Output the (x, y) coordinate of the center of the cell containing the given text.  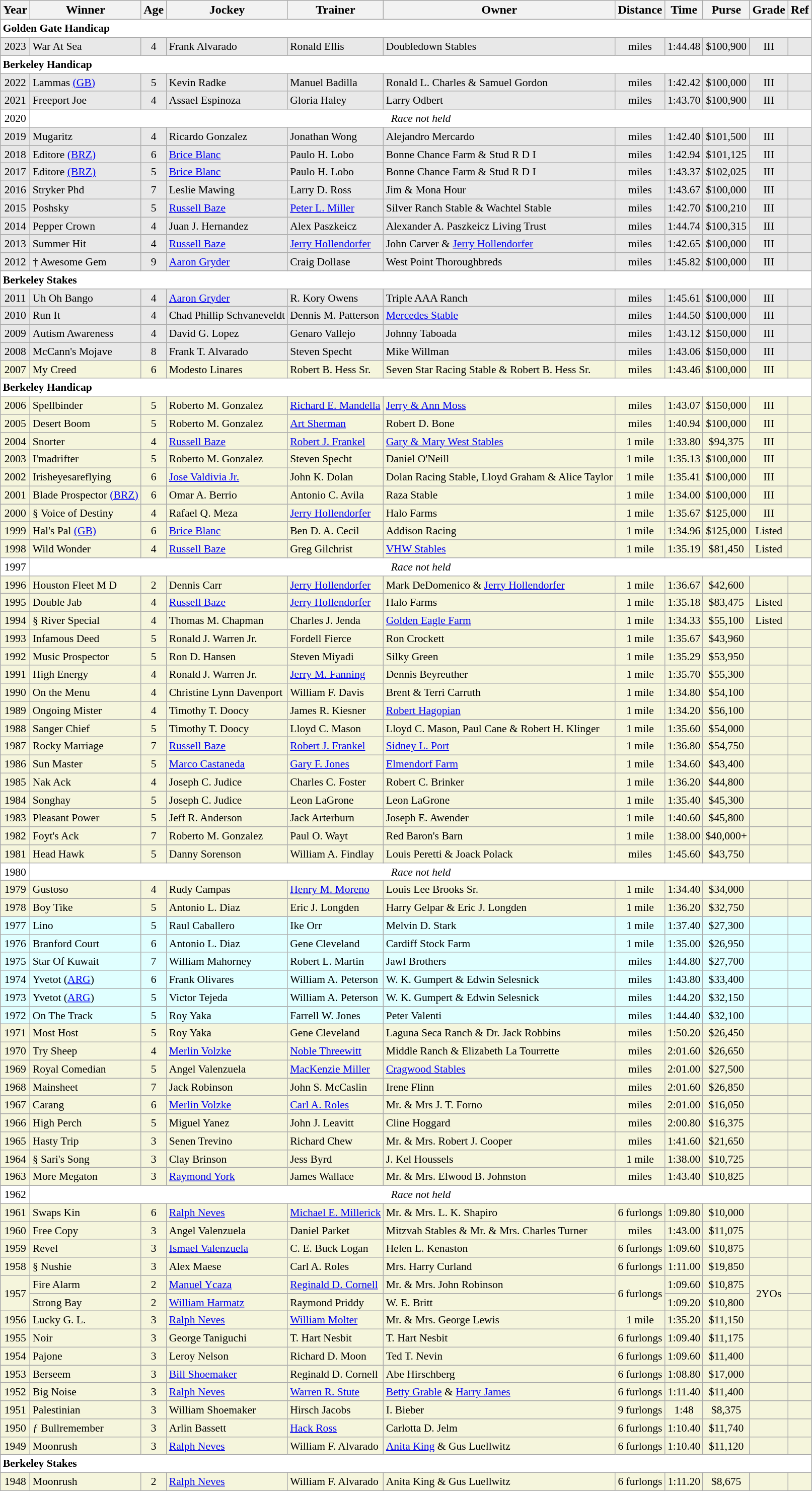
Charles C. Foster (335, 782)
I'madrifter (86, 459)
Ongoing Mister (86, 711)
1970 (15, 1051)
Daniel Parket (335, 1231)
$10,800 (726, 1302)
Carang (86, 1105)
1:44.40 (684, 1015)
2YOs (769, 1293)
Bill Shoemaker (227, 1374)
Frank Alvarado (227, 46)
Dennis Beyreuther (499, 674)
Johnny Taboada (499, 333)
Robert Hagopian (499, 711)
Raymond York (227, 1177)
2015 (15, 208)
$21,650 (726, 1141)
John S. McCaslin (335, 1087)
1:42.65 (684, 244)
$8,375 (726, 1410)
1:34.80 (684, 692)
1:09.40 (684, 1338)
Sun Master (86, 764)
2018 (15, 154)
$45,300 (726, 800)
$44,800 (726, 782)
Star Of Kuwait (86, 961)
Joseph E. Awender (499, 818)
Revel (86, 1248)
Jonathan Wong (335, 136)
$40,000+ (726, 836)
Time (684, 10)
1:35.41 (684, 477)
1992 (15, 657)
Warren R. Stute (335, 1392)
Rocky Marriage (86, 746)
Jawl Brothers (499, 961)
Gary F. Jones (335, 764)
Fire Alarm (86, 1285)
Branford Court (86, 944)
1:42.70 (684, 208)
Dennis Carr (227, 585)
Peter L. Miller (335, 208)
2003 (15, 459)
$11,150 (726, 1320)
Richard E. Mandella (335, 405)
Rafael Q. Meza (227, 513)
1:35.70 (684, 674)
Greg Gilchrist (335, 549)
1:45.61 (684, 298)
Pajone (86, 1356)
Jess Byrd (335, 1159)
1972 (15, 1015)
Modesto Linares (227, 370)
Laguna Seca Ranch & Dr. Jack Robbins (499, 1033)
2007 (15, 370)
Gloria Haley (335, 100)
Cline Hoggard (499, 1123)
On the Menu (86, 692)
$34,000 (726, 890)
2:00.80 (684, 1123)
2000 (15, 513)
Gary & Mary West Stables (499, 441)
Mainsheet (86, 1087)
Red Baron's Barn (499, 836)
Larry Odbert (499, 100)
Paul O. Wayt (335, 836)
More Megaton (86, 1177)
2020 (15, 118)
8 (154, 351)
$27,700 (726, 961)
Run It (86, 316)
1:42.94 (684, 154)
Helen L. Kenaston (499, 1248)
1:35.19 (684, 549)
$11,175 (726, 1338)
$27,500 (726, 1069)
2014 (15, 226)
1951 (15, 1410)
Age (154, 10)
Pleasant Power (86, 818)
Jack Robinson (227, 1087)
$26,950 (726, 944)
Double Jab (86, 603)
Marco Castaneda (227, 764)
High Energy (86, 674)
Alexander A. Paszkeicz Living Trust (499, 226)
Frank T. Alvarado (227, 351)
John J. Leavitt (335, 1123)
$26,650 (726, 1051)
Mark DeDomenico & Jerry Hollendorfer (499, 585)
$11,740 (726, 1428)
1965 (15, 1141)
Try Sheep (86, 1051)
Genaro Vallejo (335, 333)
$16,375 (726, 1123)
1:43.70 (684, 100)
Owner (499, 10)
I. Bieber (499, 1410)
Irisheyesareflying (86, 477)
1:36.67 (684, 585)
Strong Bay (86, 1302)
William Harmatz (227, 1302)
$94,375 (726, 441)
1988 (15, 728)
Leslie Mawing (227, 190)
Cardiff Stock Farm (499, 944)
Silver Ranch Stable & Wachtel Stable (499, 208)
Jack Arterburn (335, 818)
1:34.20 (684, 711)
1969 (15, 1069)
Grade (769, 10)
Sidney L. Port (499, 746)
Irene Flinn (499, 1087)
1999 (15, 531)
Mr. & Mrs. Elwood B. Johnston (499, 1177)
1971 (15, 1033)
$100,315 (726, 226)
2021 (15, 100)
1:40.94 (684, 423)
Michael E. Millerick (335, 1213)
High Perch (86, 1123)
Royal Comedian (86, 1069)
1:36.80 (684, 746)
1973 (15, 998)
West Point Thoroughbreds (499, 262)
1967 (15, 1105)
1:40.60 (684, 818)
Hal's Pal (GB) (86, 531)
1976 (15, 944)
1:11.00 (684, 1266)
Thomas M. Chapman (227, 620)
1:48 (684, 1410)
1948 (15, 1481)
1:43.80 (684, 979)
Lloyd C. Mason, Paul Cane & Robert H. Klinger (499, 728)
1998 (15, 549)
Peter Valenti (499, 1015)
Seven Star Racing Stable & Robert B. Hess Sr. (499, 370)
1956 (15, 1320)
My Creed (86, 370)
Chad Phillip Schvaneveldt (227, 316)
2017 (15, 172)
1:41.60 (684, 1141)
1:42.42 (684, 83)
On The Track (86, 1015)
William Shoemaker (227, 1410)
1995 (15, 603)
1953 (15, 1374)
1996 (15, 585)
2005 (15, 423)
Mr. & Mrs. Robert J. Cooper (499, 1141)
$8,675 (726, 1481)
Winner (86, 10)
1:09.80 (684, 1213)
1:43.00 (684, 1231)
William A. Findlay (335, 854)
$42,600 (726, 585)
Lammas (GB) (86, 83)
$55,300 (726, 674)
Rudy Campas (227, 890)
$32,100 (726, 1015)
§ Sari's Song (86, 1159)
John Carver & Jerry Hollendorfer (499, 244)
$33,400 (726, 979)
Doubledown Stables (499, 46)
1957 (15, 1293)
Elmendorf Farm (499, 764)
1950 (15, 1428)
1961 (15, 1213)
Addison Racing (499, 531)
$45,800 (726, 818)
Ref (799, 10)
Leroy Nelson (227, 1356)
Clay Brinson (227, 1159)
Hack Ross (335, 1428)
1955 (15, 1338)
1:35.20 (684, 1320)
Ben D. A. Cecil (335, 531)
Kevin Radke (227, 83)
VHW Stables (499, 549)
Ronald L. Charles & Samuel Gordon (499, 83)
1:44.74 (684, 226)
1:35.00 (684, 944)
Craig Dollase (335, 262)
1:35.60 (684, 728)
1975 (15, 961)
Jeff R. Anderson (227, 818)
Art Sherman (335, 423)
William Molter (335, 1320)
Noir (86, 1338)
Music Prospector (86, 657)
Mercedes Stable (499, 316)
2009 (15, 333)
Triple AAA Ranch (499, 298)
2008 (15, 351)
1:43.06 (684, 351)
1:35.18 (684, 603)
Mitzvah Stables & Mr. & Mrs. Charles Turner (499, 1231)
Alejandro Mercardo (499, 136)
Poshsky (86, 208)
$11,120 (726, 1446)
Ricardo Gonzalez (227, 136)
Carlotta D. Jelm (499, 1428)
Mr. & Mrs. George Lewis (499, 1320)
Golden Gate Handicap (406, 29)
1:43.12 (684, 333)
2004 (15, 441)
Henry M. Moreno (335, 890)
$27,300 (726, 926)
Raul Caballero (227, 926)
1994 (15, 620)
Raza Stable (499, 495)
Wild Wonder (86, 549)
Dennis M. Patterson (335, 316)
Arlin Bassett (227, 1428)
War At Sea (86, 46)
2001 (15, 495)
1960 (15, 1231)
Jose Valdivia Jr. (227, 477)
1981 (15, 854)
McCann's Mojave (86, 351)
Mugaritz (86, 136)
R. Kory Owens (335, 298)
$11,075 (726, 1231)
Head Hawk (86, 854)
2010 (15, 316)
Mr. & Mrs. L. K. Shapiro (499, 1213)
Pepper Crown (86, 226)
1986 (15, 764)
Year (15, 10)
2011 (15, 298)
1:42.40 (684, 136)
Fordell Fierce (335, 638)
Summer Hit (86, 244)
J. Kel Houssels (499, 1159)
† Awesome Gem (86, 262)
1:34.96 (684, 531)
Ismael Valenzuela (227, 1248)
Hirsch Jacobs (335, 1410)
Berseem (86, 1374)
Snorter (86, 441)
Robert D. Bone (499, 423)
1:34.33 (684, 620)
1:08.80 (684, 1374)
W. E. Britt (499, 1302)
9 furlongs (640, 1410)
Free Copy (86, 1231)
1990 (15, 692)
2016 (15, 190)
Larry D. Ross (335, 190)
Manuel Ycaza (227, 1285)
1958 (15, 1266)
1997 (15, 567)
1968 (15, 1087)
1:43.67 (684, 190)
Juan J. Hernandez (227, 226)
1982 (15, 836)
§ River Special (86, 620)
Daniel O'Neill (499, 459)
$16,050 (726, 1105)
Sanger Chief (86, 728)
Nak Ack (86, 782)
ƒ Bullremember (86, 1428)
$32,750 (726, 907)
Autism Awareness (86, 333)
2022 (15, 83)
Charles J. Jenda (335, 620)
$32,150 (726, 998)
1:43.40 (684, 1177)
§ Voice of Destiny (86, 513)
1959 (15, 1248)
1:50.20 (684, 1033)
Richard Chew (335, 1141)
2002 (15, 477)
1:43.46 (684, 370)
2013 (15, 244)
Louis Peretti & Joack Polack (499, 854)
1991 (15, 674)
Ron D. Hansen (227, 657)
Danny Sorenson (227, 854)
Senen Trevino (227, 1141)
Steven Miyadi (335, 657)
Miguel Yanez (227, 1123)
$54,750 (726, 746)
Stryker Phd (86, 190)
Robert L. Martin (335, 961)
1:33.80 (684, 441)
Christine Lynn Davenport (227, 692)
1:44.50 (684, 316)
Abe Hirschberg (499, 1374)
Betty Grable & Harry James (499, 1392)
1:45.60 (684, 854)
Uh Oh Bango (86, 298)
1:44.20 (684, 998)
1954 (15, 1356)
Houston Fleet M D (86, 585)
Noble Threewitt (335, 1051)
Victor Tejeda (227, 998)
Mrs. Harry Curland (499, 1266)
Alex Paszkeicz (335, 226)
John K. Dolan (335, 477)
1:44.80 (684, 961)
Trainer (335, 10)
$55,100 (726, 620)
Freeport Joe (86, 100)
Foyt's Ack (86, 836)
1:44.48 (684, 46)
$54,100 (726, 692)
$81,450 (726, 549)
$100,210 (726, 208)
1952 (15, 1392)
Richard D. Moon (335, 1356)
Jerry & Ann Moss (499, 405)
1984 (15, 800)
$83,475 (726, 603)
Silky Green (499, 657)
Assael Espinoza (227, 100)
$101,125 (726, 154)
William F. Davis (335, 692)
Cragwood Stables (499, 1069)
1949 (15, 1446)
Mr. & Mrs. John Robinson (499, 1285)
1989 (15, 711)
Infamous Deed (86, 638)
1:35.29 (684, 657)
1964 (15, 1159)
Robert C. Brinker (499, 782)
1:43.37 (684, 172)
James R. Kiesner (335, 711)
Eric J. Longden (335, 907)
1:11.40 (684, 1392)
1:34.60 (684, 764)
1:43.07 (684, 405)
2012 (15, 262)
Lloyd C. Mason (335, 728)
Raymond Priddy (335, 1302)
Blade Prospector (BRZ) (86, 495)
$10,000 (726, 1213)
Alex Maese (227, 1266)
Desert Boom (86, 423)
Frank Olivares (227, 979)
1983 (15, 818)
1:45.82 (684, 262)
1:34.40 (684, 890)
$10,825 (726, 1177)
C. E. Buck Logan (335, 1248)
Lino (86, 926)
1:34.00 (684, 495)
MacKenzie Miller (335, 1069)
Mike Willman (499, 351)
Boy Tike (86, 907)
1:37.40 (684, 926)
$43,960 (726, 638)
Ted T. Nevin (499, 1356)
Songhay (86, 800)
Farrell W. Jones (335, 1015)
1:35.40 (684, 800)
$101,500 (726, 136)
1977 (15, 926)
Middle Ranch & Elizabeth La Tourrette (499, 1051)
$56,100 (726, 711)
$26,850 (726, 1087)
1:09.20 (684, 1302)
1963 (15, 1177)
$53,950 (726, 657)
1978 (15, 907)
1979 (15, 890)
1987 (15, 746)
2023 (15, 46)
Harry Gelpar & Eric J. Longden (499, 907)
James Wallace (335, 1177)
9 (154, 262)
1993 (15, 638)
Louis Lee Brooks Sr. (499, 890)
Most Host (86, 1033)
1974 (15, 979)
1962 (15, 1194)
$43,750 (726, 854)
$10,725 (726, 1159)
Ike Orr (335, 926)
Jim & Mona Hour (499, 190)
Ron Crockett (499, 638)
Hasty Trip (86, 1141)
Jerry M. Fanning (335, 674)
2006 (15, 405)
$19,850 (726, 1266)
Manuel Badilla (335, 83)
Omar A. Berrio (227, 495)
1:35.13 (684, 459)
Brent & Terri Carruth (499, 692)
Purse (726, 10)
William Mahorney (227, 961)
Golden Eagle Farm (499, 620)
2019 (15, 136)
$54,000 (726, 728)
Spellbinder (86, 405)
§ Nushie (86, 1266)
David G. Lopez (227, 333)
1:11.20 (684, 1481)
$43,400 (726, 764)
Mr. & Mrs J. T. Forno (499, 1105)
$102,025 (726, 172)
1985 (15, 782)
Melvin D. Stark (499, 926)
Jockey (227, 10)
Antonio C. Avila (335, 495)
Big Noise (86, 1392)
1980 (15, 872)
Distance (640, 10)
Lucky G. L. (86, 1320)
George Taniguchi (227, 1338)
$17,000 (726, 1374)
Ronald Ellis (335, 46)
Gustoso (86, 890)
$26,450 (726, 1033)
Robert B. Hess Sr. (335, 370)
Swaps Kin (86, 1213)
1966 (15, 1123)
Palestinian (86, 1410)
Dolan Racing Stable, Lloyd Graham & Alice Taylor (499, 477)
